Locate the cell with the specified text and output its [X, Y] center coordinate. 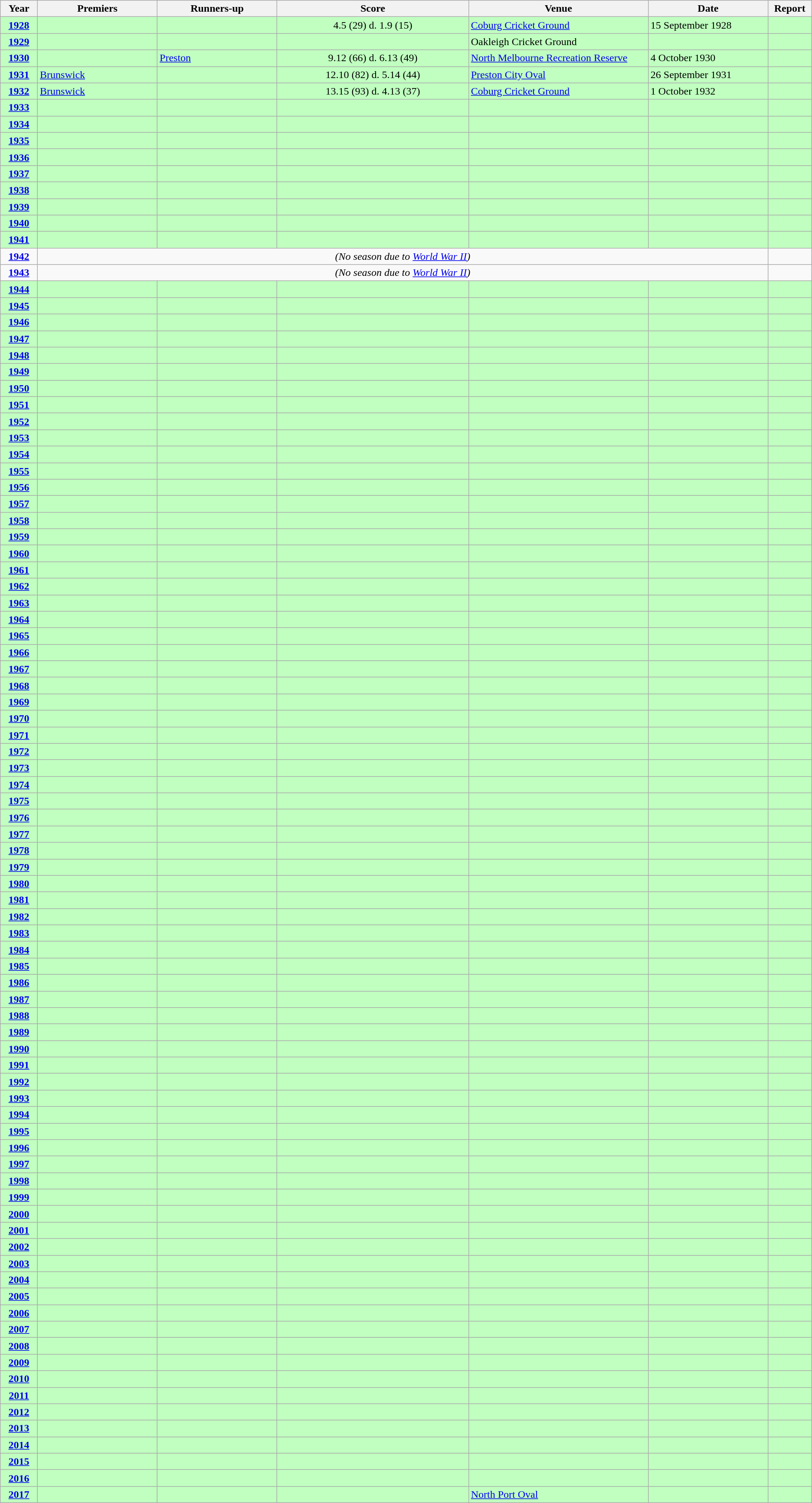
1981 [19, 900]
1992 [19, 1082]
Report [789, 9]
1955 [19, 471]
1969 [19, 702]
1966 [19, 652]
2004 [19, 1280]
4 October 1930 [708, 58]
1938 [19, 190]
North Port Oval [558, 1494]
Score [373, 9]
2011 [19, 1395]
Oakleigh Cricket Ground [558, 42]
1973 [19, 768]
1930 [19, 58]
2016 [19, 1478]
1986 [19, 982]
1987 [19, 999]
1933 [19, 108]
1 October 1932 [708, 91]
1931 [19, 75]
1939 [19, 207]
1947 [19, 339]
Preston City Oval [558, 75]
2010 [19, 1379]
1974 [19, 785]
1991 [19, 1065]
2005 [19, 1297]
1932 [19, 91]
1942 [19, 256]
1961 [19, 570]
1989 [19, 1032]
1952 [19, 421]
1970 [19, 718]
1968 [19, 685]
1967 [19, 669]
1995 [19, 1131]
1984 [19, 950]
1990 [19, 1049]
1950 [19, 388]
2013 [19, 1428]
1982 [19, 917]
1997 [19, 1164]
1944 [19, 289]
1940 [19, 223]
2002 [19, 1247]
13.15 (93) d. 4.13 (37) [373, 91]
2000 [19, 1214]
2003 [19, 1264]
1965 [19, 636]
Premiers [98, 9]
1945 [19, 306]
1928 [19, 25]
1983 [19, 933]
Venue [558, 9]
1949 [19, 372]
1993 [19, 1098]
1934 [19, 124]
2006 [19, 1313]
1941 [19, 240]
1975 [19, 801]
1988 [19, 1016]
12.10 (82) d. 5.14 (44) [373, 75]
1954 [19, 454]
2017 [19, 1494]
1929 [19, 42]
1971 [19, 735]
1948 [19, 355]
2012 [19, 1412]
1996 [19, 1148]
1951 [19, 405]
1976 [19, 818]
2001 [19, 1230]
2007 [19, 1329]
1985 [19, 966]
9.12 (66) d. 6.13 (49) [373, 58]
1960 [19, 553]
1964 [19, 619]
North Melbourne Recreation Reserve [558, 58]
1994 [19, 1115]
Year [19, 9]
2015 [19, 1461]
1958 [19, 521]
1962 [19, 586]
1980 [19, 884]
1959 [19, 537]
1943 [19, 273]
15 September 1928 [708, 25]
1936 [19, 157]
2008 [19, 1346]
1935 [19, 141]
1946 [19, 322]
2009 [19, 1362]
Preston [217, 58]
1957 [19, 504]
1963 [19, 603]
1972 [19, 752]
1953 [19, 438]
1998 [19, 1181]
1979 [19, 867]
4.5 (29) d. 1.9 (15) [373, 25]
Runners-up [217, 9]
1999 [19, 1197]
1937 [19, 174]
1978 [19, 851]
26 September 1931 [708, 75]
1977 [19, 834]
2014 [19, 1445]
1956 [19, 488]
Date [708, 9]
